Return (X, Y) of the center of cell containing provided text 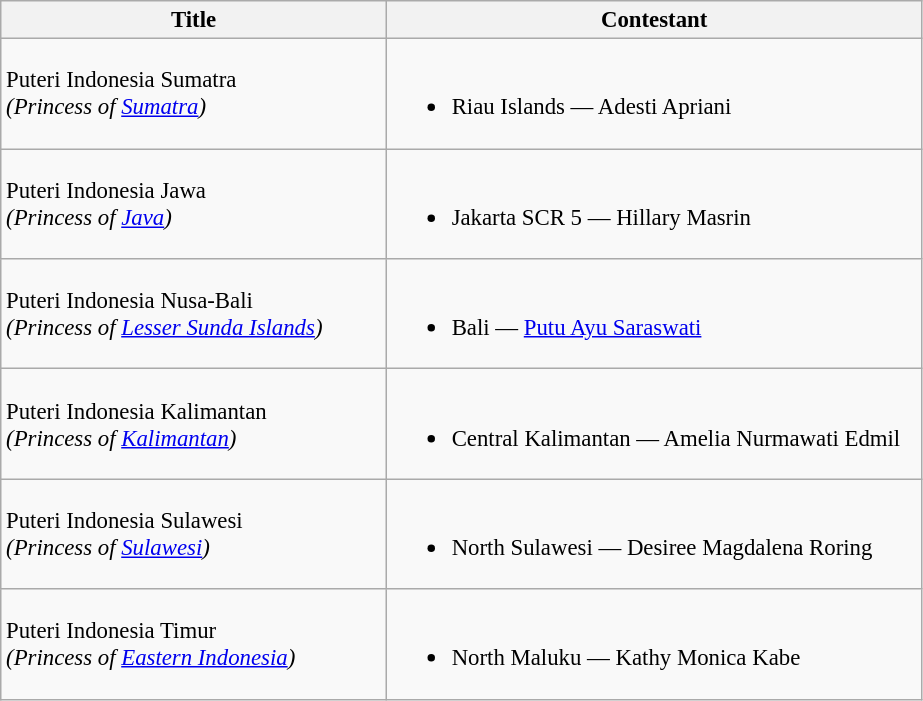
Title (194, 20)
Contestant (654, 20)
Puteri Indonesia Nusa-Bali(Princess of Lesser Sunda Islands) (194, 314)
Central Kalimantan — Amelia Nurmawati Edmil (654, 424)
Puteri Indonesia Kalimantan(Princess of Kalimantan) (194, 424)
Puteri Indonesia Sumatra(Princess of Sumatra) (194, 94)
Bali — Putu Ayu Saraswati (654, 314)
North Sulawesi — Desiree Magdalena Roring (654, 534)
Riau Islands — Adesti Apriani (654, 94)
North Maluku — Kathy Monica Kabe (654, 644)
Jakarta SCR 5 — Hillary Masrin (654, 204)
Puteri Indonesia Sulawesi(Princess of Sulawesi) (194, 534)
Puteri Indonesia Timur(Princess of Eastern Indonesia) (194, 644)
Puteri Indonesia Jawa(Princess of Java) (194, 204)
